Output the [X, Y] coordinate of the center of the cell containing the given text.  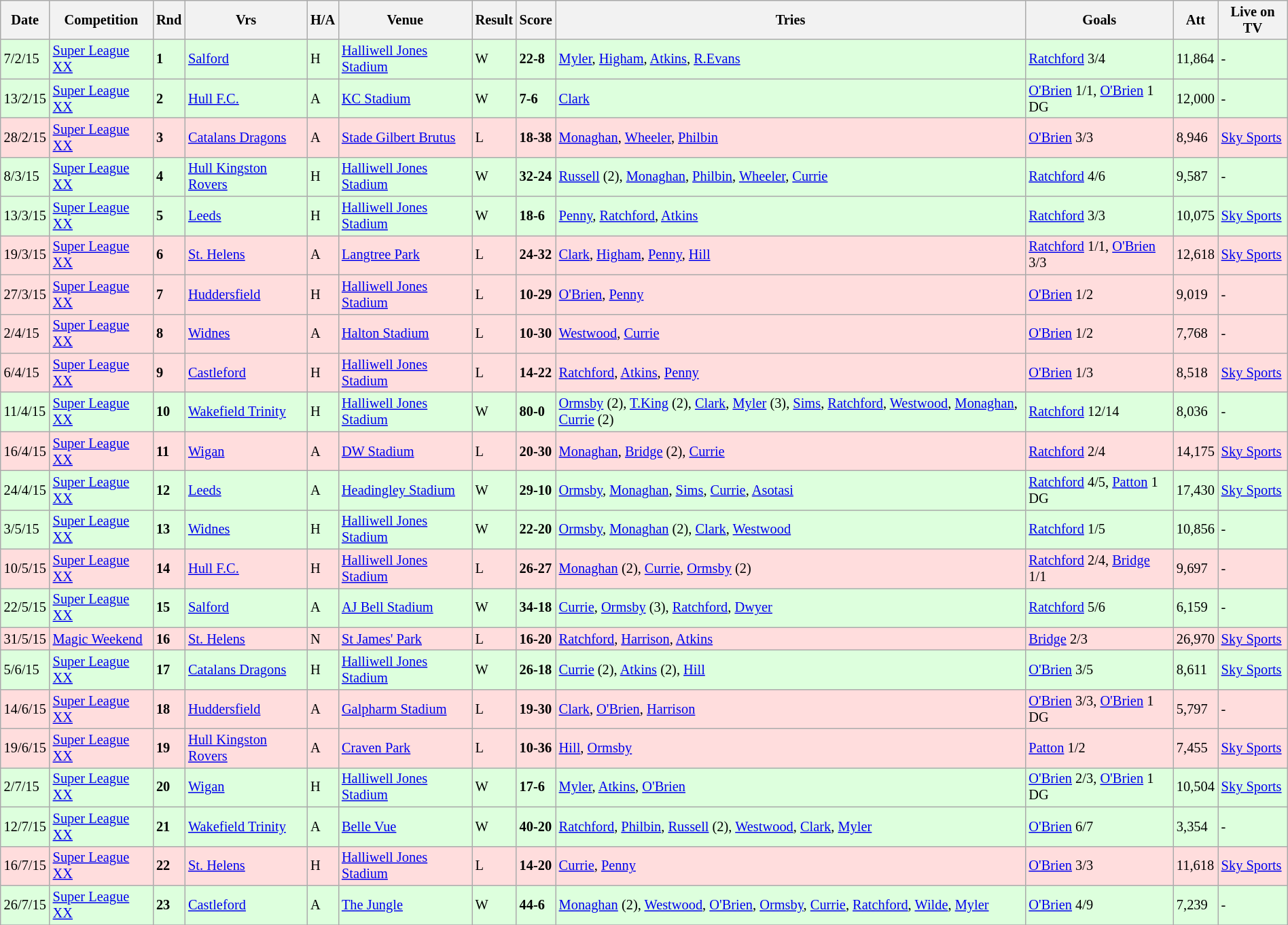
8,611 [1196, 669]
19/6/15 [25, 748]
18 [168, 709]
14/6/15 [25, 709]
Rnd [168, 20]
10,504 [1196, 787]
10/5/15 [25, 569]
Goals [1099, 20]
Competition [101, 20]
Att [1196, 20]
10-29 [536, 294]
H/A [323, 20]
8 [168, 334]
3 [168, 137]
O'Brien 1/3 [1099, 372]
Magic Weekend [101, 639]
Hill, Ormsby [791, 748]
The Jungle [405, 905]
3,354 [1196, 826]
32-24 [536, 177]
8,946 [1196, 137]
26/7/15 [25, 905]
Monaghan (2), Westwood, O'Brien, Ormsby, Currie, Ratchford, Wilde, Myler [791, 905]
9,587 [1196, 177]
Galpharm Stadium [405, 709]
Ormsby (2), T.King (2), Clark, Myler (3), Sims, Ratchford, Westwood, Monaghan, Currie (2) [791, 412]
Ratchford 4/6 [1099, 177]
Live on TV [1253, 20]
9,019 [1196, 294]
Currie, Penny [791, 866]
6 [168, 255]
13 [168, 529]
3/5/15 [25, 529]
26,970 [1196, 639]
24/4/15 [25, 490]
1 [168, 59]
14,175 [1196, 451]
40-20 [536, 826]
12/7/15 [25, 826]
O'Brien 6/7 [1099, 826]
Currie (2), Atkins (2), Hill [791, 669]
15 [168, 608]
Clark [791, 99]
Penny, Ratchford, Atkins [791, 216]
17 [168, 669]
10-30 [536, 334]
16/7/15 [25, 866]
Ratchford 1/5 [1099, 529]
Halton Stadium [405, 334]
Date [25, 20]
22/5/15 [25, 608]
Result [495, 20]
31/5/15 [25, 639]
Ormsby, Monaghan, Sims, Currie, Asotasi [791, 490]
44-6 [536, 905]
Ratchford 2/4 [1099, 451]
2 [168, 99]
27/3/15 [25, 294]
AJ Bell Stadium [405, 608]
34-18 [536, 608]
Venue [405, 20]
Clark, Higham, Penny, Hill [791, 255]
16-20 [536, 639]
16/4/15 [25, 451]
Headingley Stadium [405, 490]
Score [536, 20]
Stade Gilbert Brutus [405, 137]
22-8 [536, 59]
N [323, 639]
13/2/15 [25, 99]
KC Stadium [405, 99]
24-32 [536, 255]
14-22 [536, 372]
7,768 [1196, 334]
Patton 1/2 [1099, 748]
Craven Park [405, 748]
7,455 [1196, 748]
7-6 [536, 99]
29-10 [536, 490]
Monaghan, Bridge (2), Currie [791, 451]
Ratchford, Atkins, Penny [791, 372]
5 [168, 216]
Myler, Higham, Atkins, R.Evans [791, 59]
DW Stadium [405, 451]
17,430 [1196, 490]
Tries [791, 20]
12,618 [1196, 255]
Ratchford 12/14 [1099, 412]
18-38 [536, 137]
6/4/15 [25, 372]
7,239 [1196, 905]
Belle Vue [405, 826]
5/6/15 [25, 669]
Ratchford, Philbin, Russell (2), Westwood, Clark, Myler [791, 826]
2/7/15 [25, 787]
Langtree Park [405, 255]
Westwood, Currie [791, 334]
26-27 [536, 569]
12 [168, 490]
Ratchford 4/5, Patton 1 DG [1099, 490]
21 [168, 826]
St James' Park [405, 639]
26-18 [536, 669]
20 [168, 787]
Ratchford 3/4 [1099, 59]
20-30 [536, 451]
22 [168, 866]
5,797 [1196, 709]
11,618 [1196, 866]
7 [168, 294]
O'Brien 3/3, O'Brien 1 DG [1099, 709]
Bridge 2/3 [1099, 639]
16 [168, 639]
Russell (2), Monaghan, Philbin, Wheeler, Currie [791, 177]
10-36 [536, 748]
Ratchford, Harrison, Atkins [791, 639]
Ratchford 5/6 [1099, 608]
11/4/15 [25, 412]
8,518 [1196, 372]
Vrs [246, 20]
Monaghan (2), Currie, Ormsby (2) [791, 569]
O'Brien 1/1, O'Brien 1 DG [1099, 99]
O'Brien 4/9 [1099, 905]
O'Brien 2/3, O'Brien 1 DG [1099, 787]
80-0 [536, 412]
2/4/15 [25, 334]
22-20 [536, 529]
10,856 [1196, 529]
Ormsby, Monaghan (2), Clark, Westwood [791, 529]
18-6 [536, 216]
Myler, Atkins, O'Brien [791, 787]
13/3/15 [25, 216]
9 [168, 372]
28/2/15 [25, 137]
4 [168, 177]
Clark, O'Brien, Harrison [791, 709]
O'Brien 3/5 [1099, 669]
Ratchford 1/1, O'Brien 3/3 [1099, 255]
8,036 [1196, 412]
7/2/15 [25, 59]
12,000 [1196, 99]
19/3/15 [25, 255]
8/3/15 [25, 177]
11 [168, 451]
19 [168, 748]
O'Brien, Penny [791, 294]
10 [168, 412]
Currie, Ormsby (3), Ratchford, Dwyer [791, 608]
9,697 [1196, 569]
Ratchford 3/3 [1099, 216]
23 [168, 905]
10,075 [1196, 216]
11,864 [1196, 59]
Ratchford 2/4, Bridge 1/1 [1099, 569]
14 [168, 569]
6,159 [1196, 608]
17-6 [536, 787]
Monaghan, Wheeler, Philbin [791, 137]
14-20 [536, 866]
19-30 [536, 709]
